Pinpoint the cell where the given text exists, returning its [x, y] midpoint coordinate. 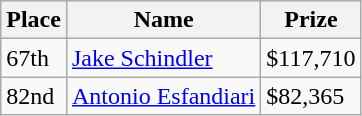
82nd [34, 96]
Antonio Esfandiari [163, 96]
$82,365 [311, 96]
Place [34, 20]
67th [34, 58]
Jake Schindler [163, 58]
Prize [311, 20]
$117,710 [311, 58]
Name [163, 20]
